Output the [x, y] coordinate of the center of the cell containing the given text.  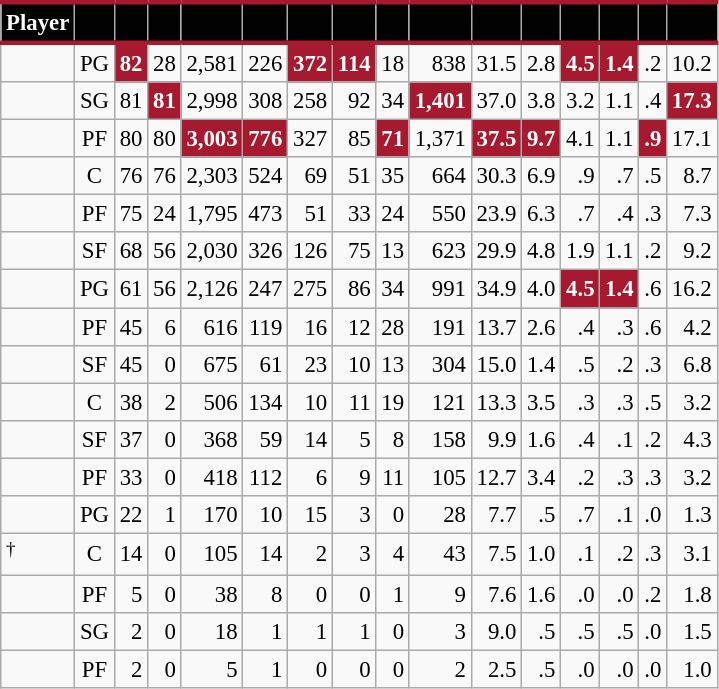
7.6 [496, 594]
Player [38, 22]
23.9 [496, 214]
158 [440, 439]
524 [266, 176]
37.5 [496, 139]
170 [212, 515]
418 [212, 477]
4.2 [692, 327]
2.6 [542, 327]
68 [130, 251]
4 [392, 554]
7.3 [692, 214]
2,998 [212, 101]
506 [212, 402]
114 [354, 62]
3.8 [542, 101]
86 [354, 289]
473 [266, 214]
776 [266, 139]
29.9 [496, 251]
37.0 [496, 101]
30.3 [496, 176]
13.7 [496, 327]
† [38, 554]
1,795 [212, 214]
17.3 [692, 101]
15 [310, 515]
327 [310, 139]
275 [310, 289]
69 [310, 176]
2,030 [212, 251]
4.1 [580, 139]
19 [392, 402]
226 [266, 62]
1.3 [692, 515]
31.5 [496, 62]
121 [440, 402]
17.1 [692, 139]
82 [130, 62]
6.3 [542, 214]
2.8 [542, 62]
372 [310, 62]
34.9 [496, 289]
550 [440, 214]
9.9 [496, 439]
126 [310, 251]
368 [212, 439]
664 [440, 176]
7.7 [496, 515]
13.3 [496, 402]
1.5 [692, 632]
2,581 [212, 62]
616 [212, 327]
112 [266, 477]
838 [440, 62]
2.5 [496, 670]
119 [266, 327]
37 [130, 439]
9.2 [692, 251]
7.5 [496, 554]
85 [354, 139]
3,003 [212, 139]
326 [266, 251]
16 [310, 327]
71 [392, 139]
258 [310, 101]
4.0 [542, 289]
4.8 [542, 251]
304 [440, 364]
8.7 [692, 176]
15.0 [496, 364]
675 [212, 364]
43 [440, 554]
191 [440, 327]
1.9 [580, 251]
6.9 [542, 176]
3.5 [542, 402]
2,303 [212, 176]
3.1 [692, 554]
9.7 [542, 139]
991 [440, 289]
623 [440, 251]
23 [310, 364]
1,401 [440, 101]
35 [392, 176]
1,371 [440, 139]
134 [266, 402]
9.0 [496, 632]
59 [266, 439]
308 [266, 101]
4.3 [692, 439]
92 [354, 101]
10.2 [692, 62]
22 [130, 515]
12 [354, 327]
12.7 [496, 477]
3.4 [542, 477]
6.8 [692, 364]
16.2 [692, 289]
1.8 [692, 594]
247 [266, 289]
2,126 [212, 289]
